Output the (X, Y) coordinate of the center of the cell containing the given text.  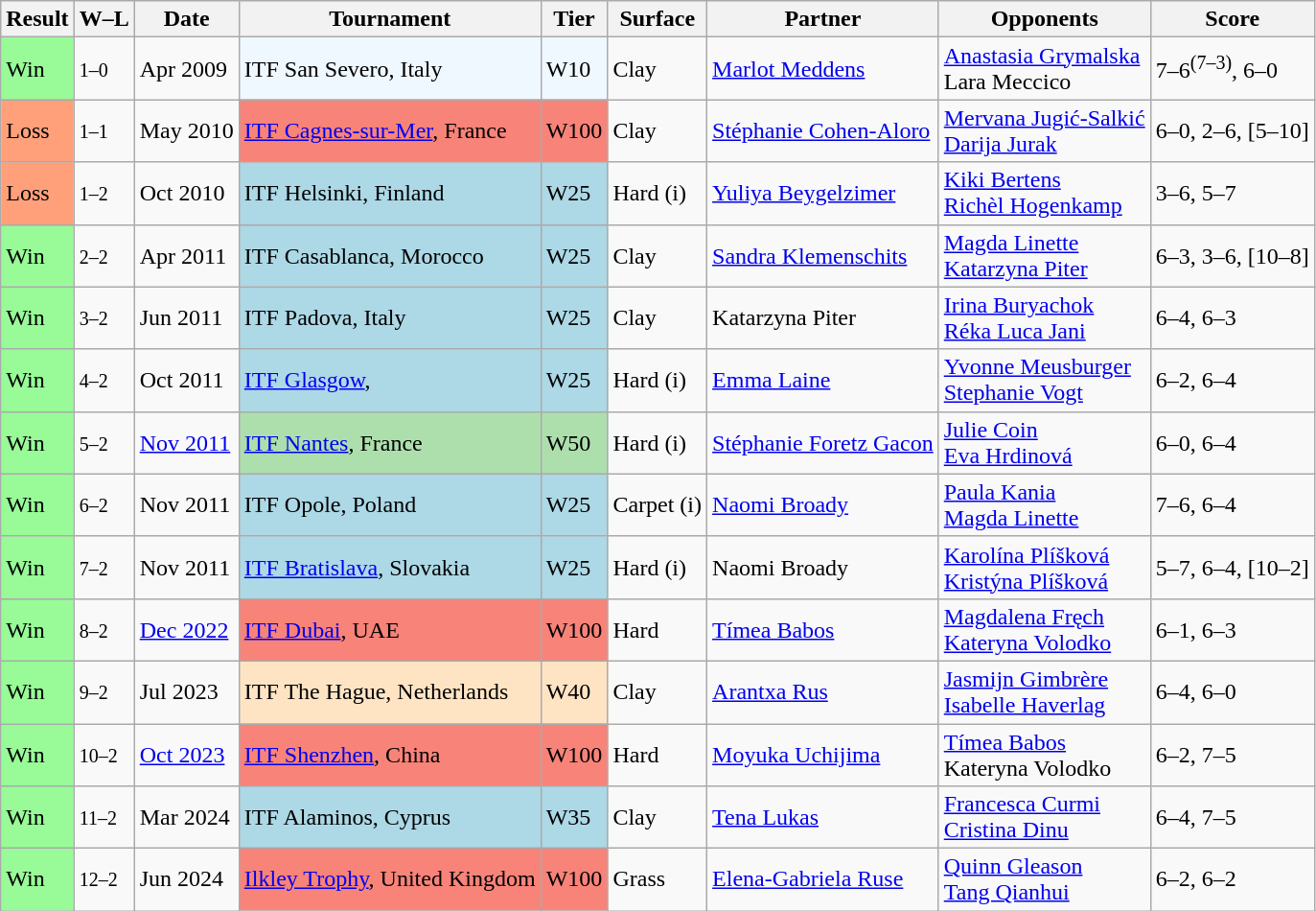
6–0, 6–4 (1233, 443)
5–7, 6–4, [10–2] (1233, 568)
Sandra Klemenschits (823, 255)
Magdalena Fręch Kateryna Volodko (1045, 629)
Opponents (1045, 19)
ITF The Hague, Netherlands (389, 692)
7–2 (104, 568)
ITF Padova, Italy (389, 318)
Oct 2010 (186, 194)
Jasmijn Gimbrère Isabelle Haverlag (1045, 692)
Score (1233, 19)
Oct 2011 (186, 380)
Julie Coin Eva Hrdinová (1045, 443)
Apr 2011 (186, 255)
6–3, 3–6, [10–8] (1233, 255)
Grass (658, 880)
W–L (104, 19)
6–4, 7–5 (1233, 817)
Anastasia Grymalska Lara Meccico (1045, 69)
ITF Nantes, France (389, 443)
Elena-Gabriela Ruse (823, 880)
Kiki Bertens Richèl Hogenkamp (1045, 194)
ITF San Severo, Italy (389, 69)
10–2 (104, 754)
Jun 2011 (186, 318)
9–2 (104, 692)
W35 (574, 817)
Stéphanie Cohen-Aloro (823, 130)
Tena Lukas (823, 817)
May 2010 (186, 130)
2–2 (104, 255)
3–2 (104, 318)
Stéphanie Foretz Gacon (823, 443)
6–2, 7–5 (1233, 754)
ITF Glasgow, (389, 380)
6–4, 6–0 (1233, 692)
Yvonne Meusburger Stephanie Vogt (1045, 380)
Ilkley Trophy, United Kingdom (389, 880)
Mervana Jugić-Salkić Darija Jurak (1045, 130)
12–2 (104, 880)
6–1, 6–3 (1233, 629)
Dec 2022 (186, 629)
Francesca Curmi Cristina Dinu (1045, 817)
6–0, 2–6, [5–10] (1233, 130)
Paula Kania Magda Linette (1045, 504)
W10 (574, 69)
Carpet (i) (658, 504)
Magda Linette Katarzyna Piter (1045, 255)
6–2, 6–2 (1233, 880)
1–1 (104, 130)
Karolína Plíšková Kristýna Plíšková (1045, 568)
ITF Alaminos, Cyprus (389, 817)
ITF Cagnes-sur-Mer, France (389, 130)
5–2 (104, 443)
Emma Laine (823, 380)
Mar 2024 (186, 817)
Moyuka Uchijima (823, 754)
11–2 (104, 817)
Irina Buryachok Réka Luca Jani (1045, 318)
Tímea Babos (823, 629)
Jun 2024 (186, 880)
Arantxa Rus (823, 692)
W50 (574, 443)
ITF Opole, Poland (389, 504)
7–6, 6–4 (1233, 504)
ITF Casablanca, Morocco (389, 255)
Date (186, 19)
Quinn Gleason Tang Qianhui (1045, 880)
Marlot Meddens (823, 69)
Result (37, 19)
8–2 (104, 629)
ITF Dubai, UAE (389, 629)
3–6, 5–7 (1233, 194)
6–2, 6–4 (1233, 380)
6–2 (104, 504)
Tímea Babos Kateryna Volodko (1045, 754)
Yuliya Beygelzimer (823, 194)
1–2 (104, 194)
Surface (658, 19)
Katarzyna Piter (823, 318)
Tournament (389, 19)
ITF Shenzhen, China (389, 754)
ITF Bratislava, Slovakia (389, 568)
4–2 (104, 380)
Jul 2023 (186, 692)
Tier (574, 19)
W40 (574, 692)
Oct 2023 (186, 754)
1–0 (104, 69)
6–4, 6–3 (1233, 318)
7–6(7–3), 6–0 (1233, 69)
Apr 2009 (186, 69)
ITF Helsinki, Finland (389, 194)
Partner (823, 19)
